Search for the cell housing the specified text and yield its [X, Y] center coordinate. 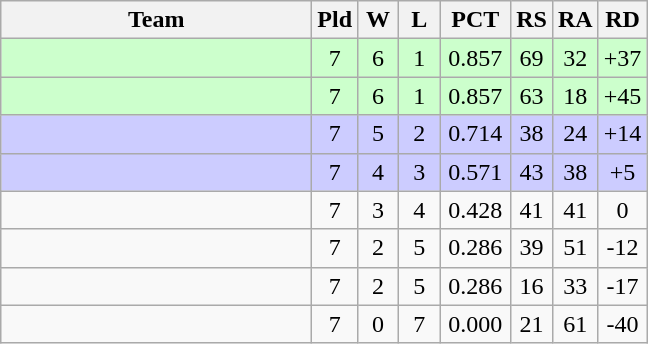
+45 [622, 96]
32 [575, 58]
PCT [476, 20]
Pld [335, 20]
-12 [622, 248]
39 [532, 248]
24 [575, 134]
18 [575, 96]
RS [532, 20]
RD [622, 20]
0.000 [476, 324]
63 [532, 96]
+5 [622, 172]
RA [575, 20]
Team [156, 20]
21 [532, 324]
L [420, 20]
0.571 [476, 172]
0.428 [476, 210]
-17 [622, 286]
+14 [622, 134]
61 [575, 324]
-40 [622, 324]
43 [532, 172]
0.714 [476, 134]
69 [532, 58]
33 [575, 286]
51 [575, 248]
W [378, 20]
16 [532, 286]
+37 [622, 58]
